Output the (X, Y) coordinate of the center of the cell containing the given text.  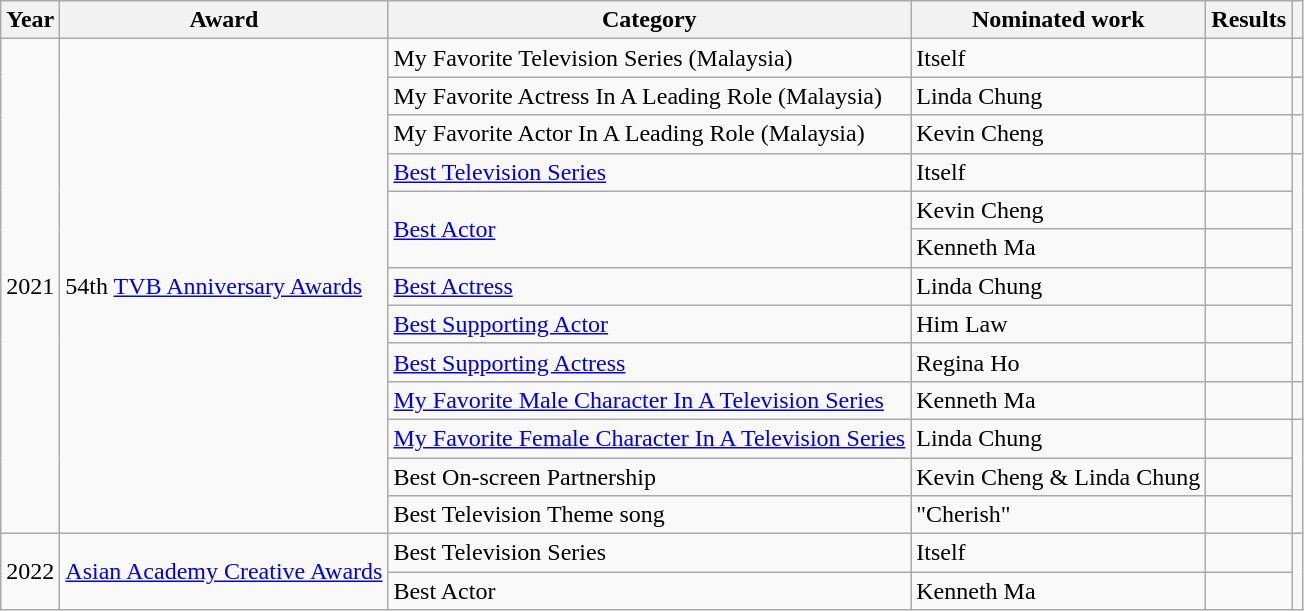
My Favorite Actor In A Leading Role (Malaysia) (650, 134)
Best On-screen Partnership (650, 477)
Him Law (1058, 324)
Regina Ho (1058, 362)
Best Supporting Actor (650, 324)
54th TVB Anniversary Awards (224, 286)
Year (30, 20)
My Favorite Actress In A Leading Role (Malaysia) (650, 96)
My Favorite Female Character In A Television Series (650, 438)
2022 (30, 572)
Best Actress (650, 286)
Best Television Theme song (650, 515)
Category (650, 20)
Award (224, 20)
Best Supporting Actress (650, 362)
"Cherish" (1058, 515)
Asian Academy Creative Awards (224, 572)
Kevin Cheng & Linda Chung (1058, 477)
My Favorite Male Character In A Television Series (650, 400)
Nominated work (1058, 20)
My Favorite Television Series (Malaysia) (650, 58)
2021 (30, 286)
Results (1249, 20)
